Find where the given text appears and provide that cell's center as [x, y] coordinate. 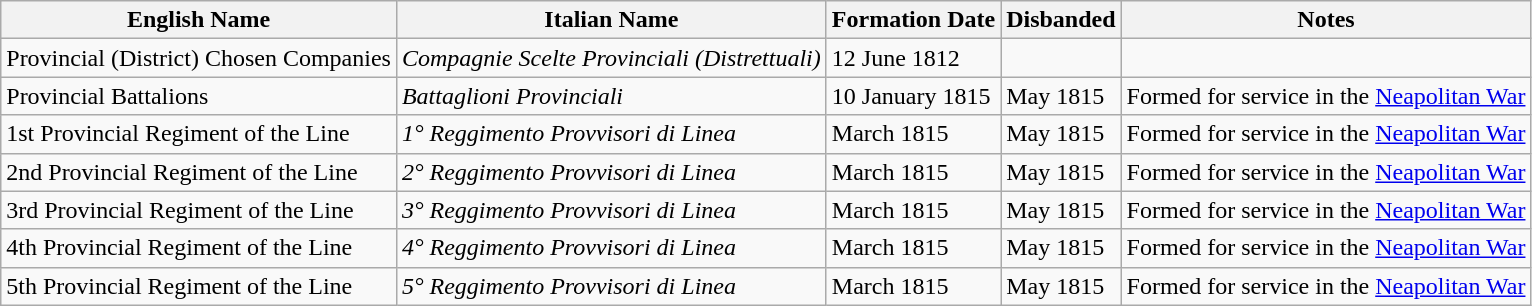
5th Provincial Regiment of the Line [199, 286]
3° Reggimento Provvisori di Linea [611, 210]
Formation Date [913, 20]
Provincial Battalions [199, 96]
4° Reggimento Provvisori di Linea [611, 248]
2nd Provincial Regiment of the Line [199, 172]
10 January 1815 [913, 96]
3rd Provincial Regiment of the Line [199, 210]
Disbanded [1061, 20]
4th Provincial Regiment of the Line [199, 248]
Battaglioni Provinciali [611, 96]
Provincial (District) Chosen Companies [199, 58]
2° Reggimento Provvisori di Linea [611, 172]
1° Reggimento Provvisori di Linea [611, 134]
Italian Name [611, 20]
1st Provincial Regiment of the Line [199, 134]
Notes [1326, 20]
Compagnie Scelte Provinciali (Distrettuali) [611, 58]
12 June 1812 [913, 58]
5° Reggimento Provvisori di Linea [611, 286]
English Name [199, 20]
